For the text-containing cell, return its midpoint in (x, y) coordinate format. 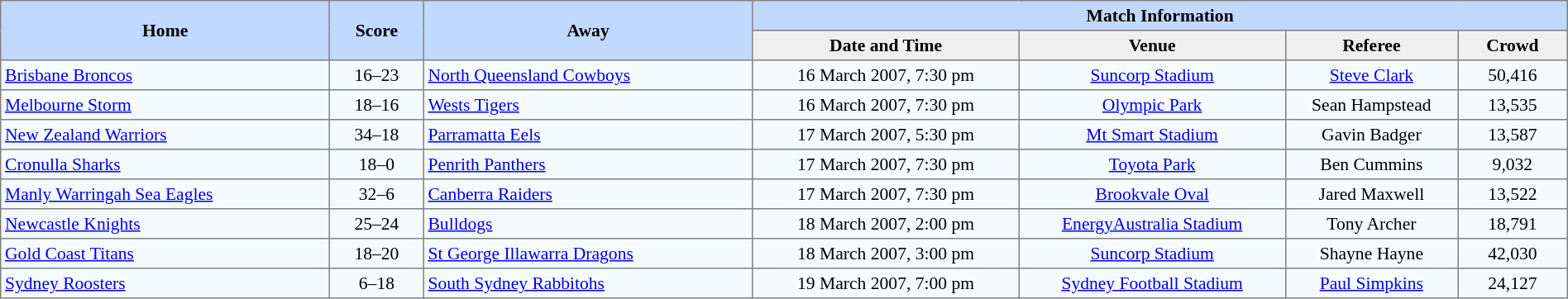
Wests Tigers (588, 105)
32–6 (377, 194)
Cronulla Sharks (165, 164)
Paul Simpkins (1371, 283)
Match Information (1159, 16)
17 March 2007, 5:30 pm (886, 135)
Mt Smart Stadium (1152, 135)
Sydney Football Stadium (1152, 283)
Canberra Raiders (588, 194)
Jared Maxwell (1371, 194)
50,416 (1513, 75)
Score (377, 31)
24,127 (1513, 283)
Olympic Park (1152, 105)
42,030 (1513, 254)
Penrith Panthers (588, 164)
6–18 (377, 283)
Sydney Roosters (165, 283)
Brisbane Broncos (165, 75)
Crowd (1513, 45)
Gold Coast Titans (165, 254)
Tony Archer (1371, 224)
18 March 2007, 2:00 pm (886, 224)
34–18 (377, 135)
Home (165, 31)
16–23 (377, 75)
25–24 (377, 224)
18 March 2007, 3:00 pm (886, 254)
Brookvale Oval (1152, 194)
Parramatta Eels (588, 135)
18–0 (377, 164)
Sean Hampstead (1371, 105)
Date and Time (886, 45)
North Queensland Cowboys (588, 75)
Gavin Badger (1371, 135)
Steve Clark (1371, 75)
Venue (1152, 45)
13,535 (1513, 105)
13,587 (1513, 135)
18–20 (377, 254)
Ben Cummins (1371, 164)
St George Illawarra Dragons (588, 254)
Referee (1371, 45)
Away (588, 31)
18,791 (1513, 224)
South Sydney Rabbitohs (588, 283)
Newcastle Knights (165, 224)
New Zealand Warriors (165, 135)
Bulldogs (588, 224)
Manly Warringah Sea Eagles (165, 194)
Shayne Hayne (1371, 254)
13,522 (1513, 194)
Toyota Park (1152, 164)
19 March 2007, 7:00 pm (886, 283)
EnergyAustralia Stadium (1152, 224)
18–16 (377, 105)
Melbourne Storm (165, 105)
9,032 (1513, 164)
